Capture the cell that displays the provided text and extract its [X, Y] central coordinate. 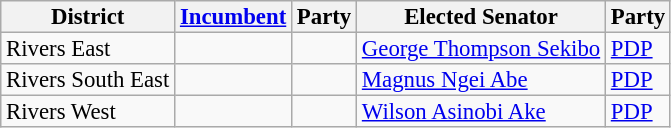
Rivers East [88, 49]
Rivers West [88, 112]
Incumbent [234, 17]
Rivers South East [88, 80]
George Thompson Sekibo [482, 49]
Wilson Asinobi Ake [482, 112]
Magnus Ngei Abe [482, 80]
Elected Senator [482, 17]
District [88, 17]
